Determine the (x, y) coordinate at the center of the cell enclosing the given text.  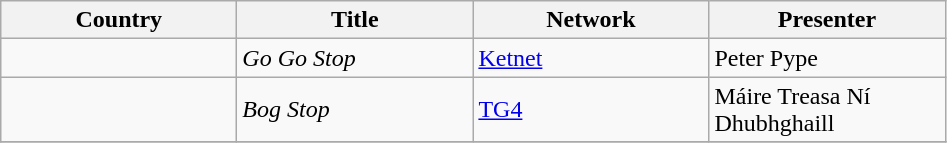
Presenter (827, 20)
Title (355, 20)
Bog Stop (355, 110)
Máire Treasa Ní Dhubhghaill (827, 110)
Network (591, 20)
Country (119, 20)
Peter Pype (827, 58)
Go Go Stop (355, 58)
TG4 (591, 110)
Ketnet (591, 58)
